Search for the cell housing the specified text and yield its [x, y] center coordinate. 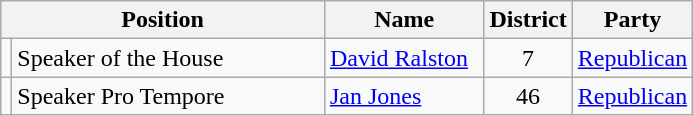
Party [632, 20]
Jan Jones [404, 96]
Position [163, 20]
7 [528, 58]
Speaker of the House [168, 58]
District [528, 20]
46 [528, 96]
Speaker Pro Tempore [168, 96]
David Ralston [404, 58]
Name [404, 20]
